Return the [X, Y] coordinate for the center point of the cell that contains the specified text.  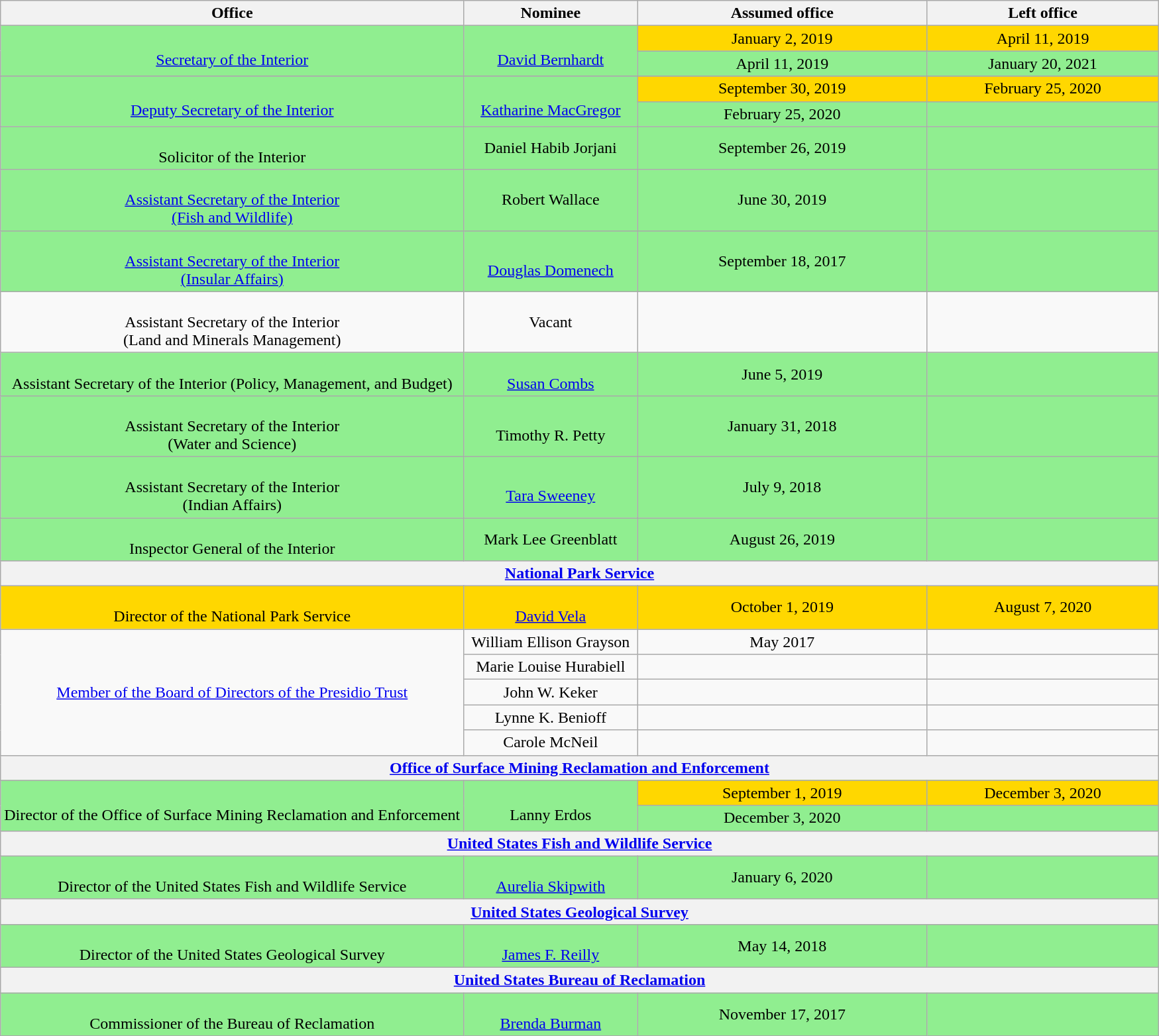
January 20, 2021 [1043, 64]
Director of the National Park Service [232, 608]
Daniel Habib Jorjani [551, 148]
September 26, 2019 [782, 148]
David Bernhardt [551, 51]
January 2, 2019 [782, 38]
Tara Sweeney [551, 487]
David Vela [551, 608]
Katharine MacGregor [551, 101]
Robert Wallace [551, 200]
United States Geological Survey [580, 911]
Left office [1043, 13]
United States Bureau of Reclamation [580, 980]
Marie Louise Hurabiell [551, 667]
Director of the United States Geological Survey [232, 946]
National Park Service [580, 574]
September 18, 2017 [782, 261]
August 26, 2019 [782, 539]
Assistant Secretary of the Interior(Fish and Wildlife) [232, 200]
Deputy Secretary of the Interior [232, 101]
Nominee [551, 13]
August 7, 2020 [1043, 608]
January 31, 2018 [782, 426]
John W. Keker [551, 692]
July 9, 2018 [782, 487]
Mark Lee Greenblatt [551, 539]
January 6, 2020 [782, 877]
Aurelia Skipwith [551, 877]
United States Fish and Wildlife Service [580, 843]
William Ellison Grayson [551, 642]
November 17, 2017 [782, 1013]
Office [232, 13]
James F. Reilly [551, 946]
May 14, 2018 [782, 946]
Member of the Board of Directors of the Presidio Trust [232, 692]
September 1, 2019 [782, 793]
October 1, 2019 [782, 608]
Susan Combs [551, 374]
Commissioner of the Bureau of Reclamation [232, 1013]
June 5, 2019 [782, 374]
Lanny Erdos [551, 805]
Assistant Secretary of the Interior(Indian Affairs) [232, 487]
Carole McNeil [551, 743]
May 2017 [782, 642]
Director of the Office of Surface Mining Reclamation and Enforcement [232, 805]
Assistant Secretary of the Interior(Land and Minerals Management) [232, 322]
Inspector General of the Interior [232, 539]
Solicitor of the Interior [232, 148]
Secretary of the Interior [232, 51]
Director of the United States Fish and Wildlife Service [232, 877]
September 30, 2019 [782, 89]
Office of Surface Mining Reclamation and Enforcement [580, 768]
Brenda Burman [551, 1013]
Assistant Secretary of the Interior(Water and Science) [232, 426]
Vacant [551, 322]
Lynne K. Benioff [551, 717]
Timothy R. Petty [551, 426]
Assistant Secretary of the Interior (Policy, Management, and Budget) [232, 374]
Assumed office [782, 13]
Douglas Domenech [551, 261]
Assistant Secretary of the Interior(Insular Affairs) [232, 261]
June 30, 2019 [782, 200]
